Pinpoint the cell where the given text exists, returning its [X, Y] midpoint coordinate. 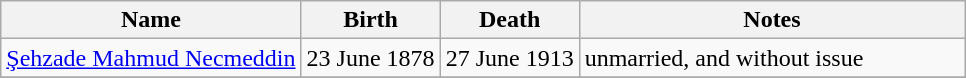
23 June 1878 [370, 58]
Şehzade Mahmud Necmeddin [151, 58]
Notes [772, 20]
Death [510, 20]
Name [151, 20]
unmarried, and without issue [772, 58]
Birth [370, 20]
27 June 1913 [510, 58]
